Detect which cell encompasses the target text, then output its [X, Y] center coordinate. 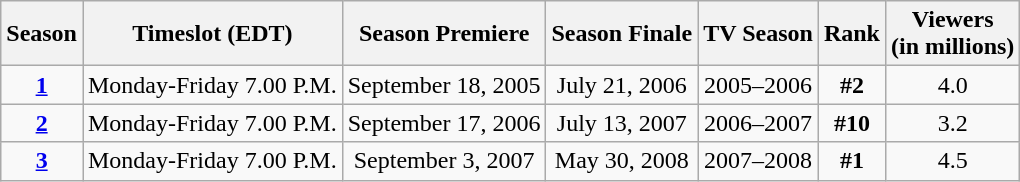
September 18, 2005 [444, 85]
September 3, 2007 [444, 161]
#2 [852, 85]
July 13, 2007 [622, 123]
Season [42, 34]
4.5 [952, 161]
May 30, 2008 [622, 161]
2005–2006 [758, 85]
Rank [852, 34]
July 21, 2006 [622, 85]
2007–2008 [758, 161]
2 [42, 123]
3 [42, 161]
September 17, 2006 [444, 123]
3.2 [952, 123]
2006–2007 [758, 123]
4.0 [952, 85]
TV Season [758, 34]
Timeslot (EDT) [212, 34]
Season Finale [622, 34]
#10 [852, 123]
1 [42, 85]
#1 [852, 161]
Season Premiere [444, 34]
Viewers(in millions) [952, 34]
